Detect which cell encompasses the target text, then output its [X, Y] center coordinate. 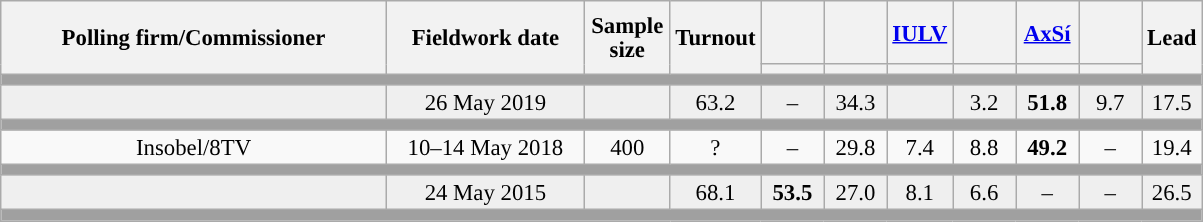
26.5 [1172, 194]
Insobel/8TV [194, 148]
68.1 [716, 194]
Polling firm/Commissioner [194, 38]
53.5 [792, 194]
17.5 [1172, 102]
51.8 [1048, 102]
Sample size [627, 38]
27.0 [856, 194]
Turnout [716, 38]
24 May 2015 [485, 194]
6.6 [984, 194]
26 May 2019 [485, 102]
7.4 [920, 148]
? [716, 148]
34.3 [856, 102]
19.4 [1172, 148]
400 [627, 148]
8.8 [984, 148]
IULV [920, 32]
8.1 [920, 194]
9.7 [1110, 102]
29.8 [856, 148]
49.2 [1048, 148]
Fieldwork date [485, 38]
63.2 [716, 102]
10–14 May 2018 [485, 148]
3.2 [984, 102]
Lead [1172, 38]
AxSí [1048, 32]
